Return [x, y] of the center of cell containing provided text 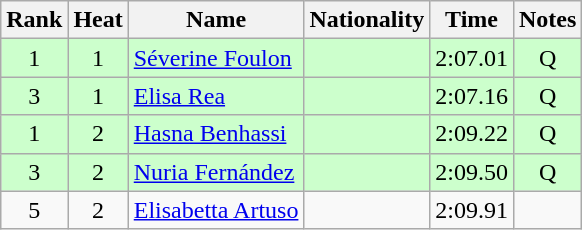
Name [216, 20]
5 [34, 210]
Elisabetta Artuso [216, 210]
Time [472, 20]
Rank [34, 20]
Nationality [367, 20]
2:09.91 [472, 210]
Hasna Benhassi [216, 134]
2:09.22 [472, 134]
Heat [98, 20]
2:09.50 [472, 172]
Notes [547, 20]
2:07.01 [472, 58]
2:07.16 [472, 96]
Elisa Rea [216, 96]
Nuria Fernández [216, 172]
Séverine Foulon [216, 58]
